Pinpoint the cell where the given text exists, returning its (x, y) midpoint coordinate. 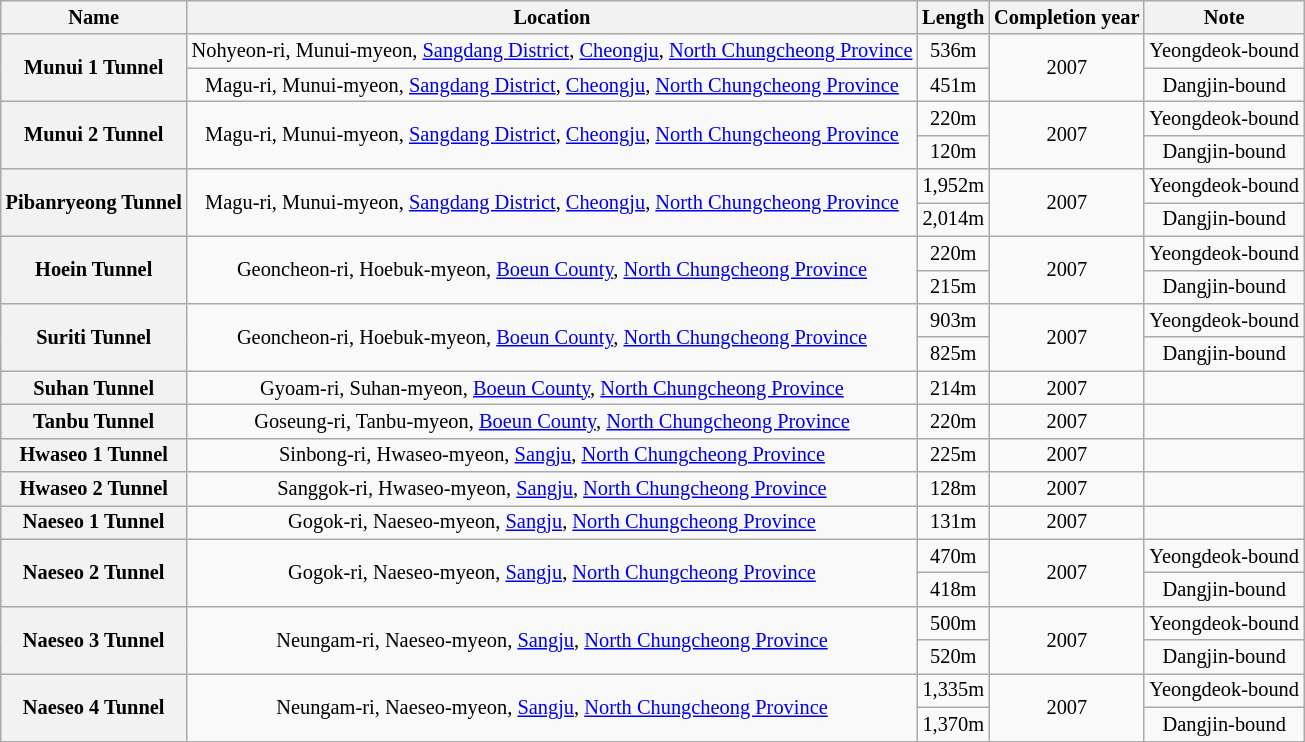
Goseung-ri, Tanbu-myeon, Boeun County, North Chungcheong Province (552, 421)
Naeseo 4 Tunnel (94, 706)
Nohyeon-ri, Munui-myeon, Sangdang District, Cheongju, North Chungcheong Province (552, 51)
Sinbong-ri, Hwaseo-myeon, Sangju, North Chungcheong Province (552, 455)
131m (953, 522)
Name (94, 17)
825m (953, 354)
Hwaseo 2 Tunnel (94, 489)
470m (953, 556)
Hwaseo 1 Tunnel (94, 455)
418m (953, 589)
Location (552, 17)
Length (953, 17)
128m (953, 489)
1,335m (953, 690)
Suhan Tunnel (94, 388)
Munui 1 Tunnel (94, 68)
Sanggok-ri, Hwaseo-myeon, Sangju, North Chungcheong Province (552, 489)
1,370m (953, 724)
903m (953, 320)
Pibanryeong Tunnel (94, 202)
520m (953, 657)
2,014m (953, 219)
500m (953, 623)
Gyoam-ri, Suhan-myeon, Boeun County, North Chungcheong Province (552, 388)
120m (953, 152)
Completion year (1066, 17)
215m (953, 287)
Naeseo 1 Tunnel (94, 522)
Naeseo 2 Tunnel (94, 572)
Munui 2 Tunnel (94, 134)
536m (953, 51)
Note (1224, 17)
Naeseo 3 Tunnel (94, 640)
Suriti Tunnel (94, 336)
Hoein Tunnel (94, 270)
Tanbu Tunnel (94, 421)
225m (953, 455)
1,952m (953, 186)
451m (953, 85)
214m (953, 388)
